Identify which cell holds the provided text, then report its (x, y) central coordinate. 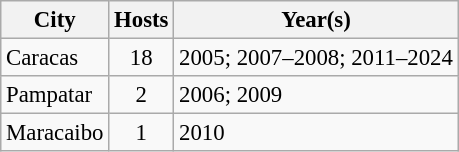
Year(s) (316, 20)
18 (142, 58)
1 (142, 133)
Caracas (55, 58)
2 (142, 95)
Maracaibo (55, 133)
2010 (316, 133)
2005; 2007–2008; 2011–2024 (316, 58)
Hosts (142, 20)
City (55, 20)
Pampatar (55, 95)
2006; 2009 (316, 95)
